Search for the cell housing the specified text and yield its [x, y] center coordinate. 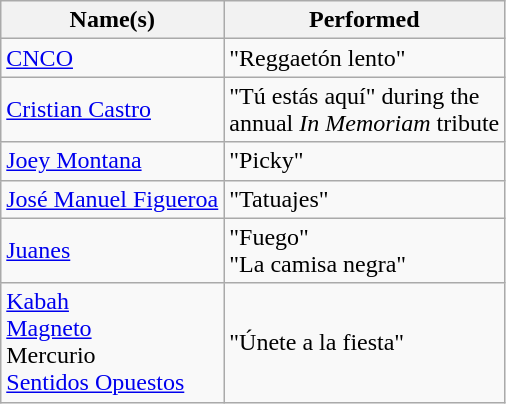
Name(s) [112, 20]
"Tú estás aquí" during the annual In Memoriam tribute [364, 110]
Cristian Castro [112, 110]
José Manuel Figueroa [112, 199]
"Únete a la fiesta" [364, 342]
Kabah Magneto Mercurio Sentidos Opuestos [112, 342]
Performed [364, 20]
"Tatuajes" [364, 199]
Joey Montana [112, 161]
Juanes [112, 250]
"Reggaetón lento" [364, 58]
"Fuego" "La camisa negra" [364, 250]
"Picky" [364, 161]
CNCO [112, 58]
